From the cell containing the given text, extract its center point as (x, y) coordinate. 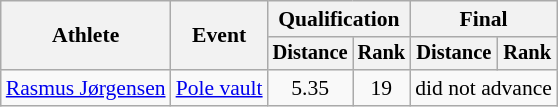
Final (484, 19)
Athlete (86, 36)
Event (220, 36)
5.35 (310, 88)
Pole vault (220, 88)
did not advance (484, 88)
Qualification (339, 19)
19 (382, 88)
Rasmus Jørgensen (86, 88)
